Search for the cell housing the specified text and yield its [X, Y] center coordinate. 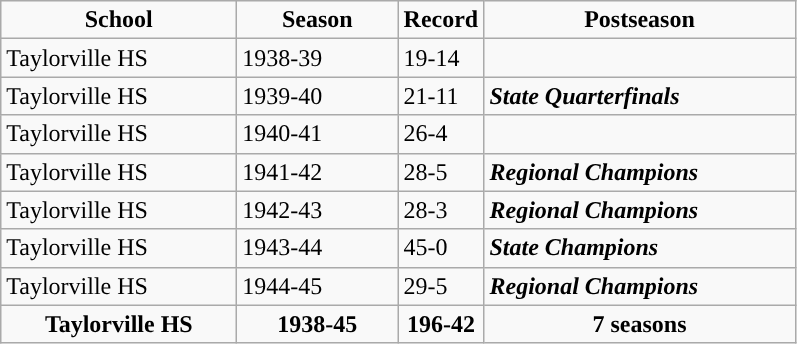
1939-40 [318, 96]
School [119, 20]
State Quarterfinals [640, 96]
21-11 [441, 96]
1940-41 [318, 134]
State Champions [640, 248]
19-14 [441, 58]
28-5 [441, 172]
45-0 [441, 248]
1942-43 [318, 210]
Postseason [640, 20]
1944-45 [318, 286]
26-4 [441, 134]
1943-44 [318, 248]
1938-45 [318, 324]
7 seasons [640, 324]
196-42 [441, 324]
Season [318, 20]
28-3 [441, 210]
29-5 [441, 286]
Record [441, 20]
1938-39 [318, 58]
1941-42 [318, 172]
